Scan for the cell matching the given text and deliver its (x, y) coordinate at center. 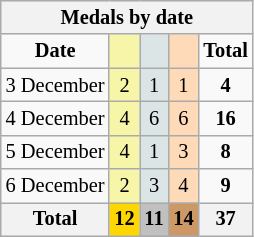
3 December (56, 85)
9 (225, 186)
11 (154, 219)
12 (124, 219)
14 (183, 219)
5 December (56, 152)
37 (225, 219)
6 December (56, 186)
4 December (56, 118)
16 (225, 118)
Medals by date (127, 17)
Date (56, 51)
8 (225, 152)
